Locate the cell with the specified text and output its [x, y] center coordinate. 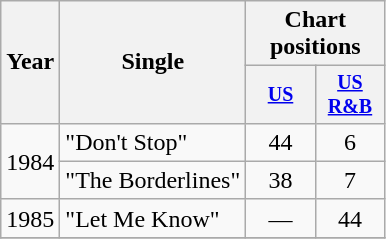
38 [280, 180]
Chart positions [316, 34]
US [280, 94]
1985 [30, 218]
USR&B [350, 94]
"Don't Stop" [153, 142]
"Let Me Know" [153, 218]
7 [350, 180]
1984 [30, 161]
"The Borderlines" [153, 180]
Single [153, 62]
Year [30, 62]
— [280, 218]
6 [350, 142]
